Detect which cell encompasses the target text, then output its (X, Y) center coordinate. 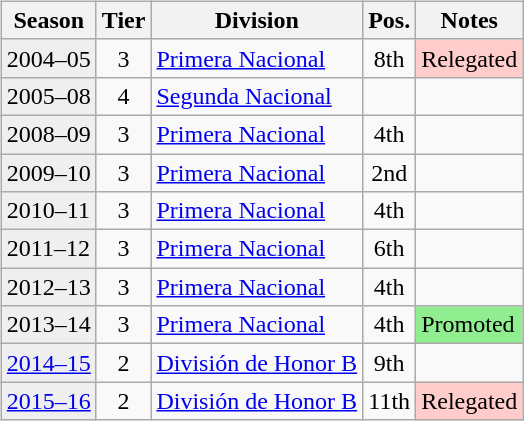
11th (390, 401)
Division (257, 20)
Season (48, 20)
2014–15 (48, 363)
4 (124, 96)
2012–13 (48, 287)
2004–05 (48, 58)
Pos. (390, 20)
2013–14 (48, 325)
Segunda Nacional (257, 96)
2008–09 (48, 134)
2015–16 (48, 401)
2011–12 (48, 249)
2nd (390, 173)
8th (390, 58)
2010–11 (48, 211)
Notes (470, 20)
2009–10 (48, 173)
2005–08 (48, 96)
9th (390, 363)
6th (390, 249)
Tier (124, 20)
Promoted (470, 325)
